Return the [x, y] coordinate for the center point of the cell that contains the specified text.  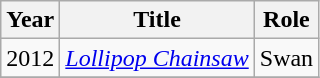
Swan [286, 58]
Year [30, 20]
2012 [30, 58]
Role [286, 20]
Lollipop Chainsaw [157, 58]
Title [157, 20]
